Capture the cell that displays the provided text and extract its [X, Y] central coordinate. 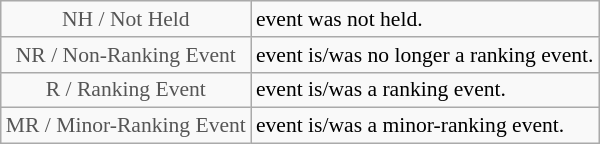
event is/was no longer a ranking event. [425, 55]
NR / Non-Ranking Event [126, 55]
R / Ranking Event [126, 90]
event is/was a ranking event. [425, 90]
event was not held. [425, 19]
event is/was a minor-ranking event. [425, 126]
NH / Not Held [126, 19]
MR / Minor-Ranking Event [126, 126]
